Search for the cell housing the specified text and yield its [x, y] center coordinate. 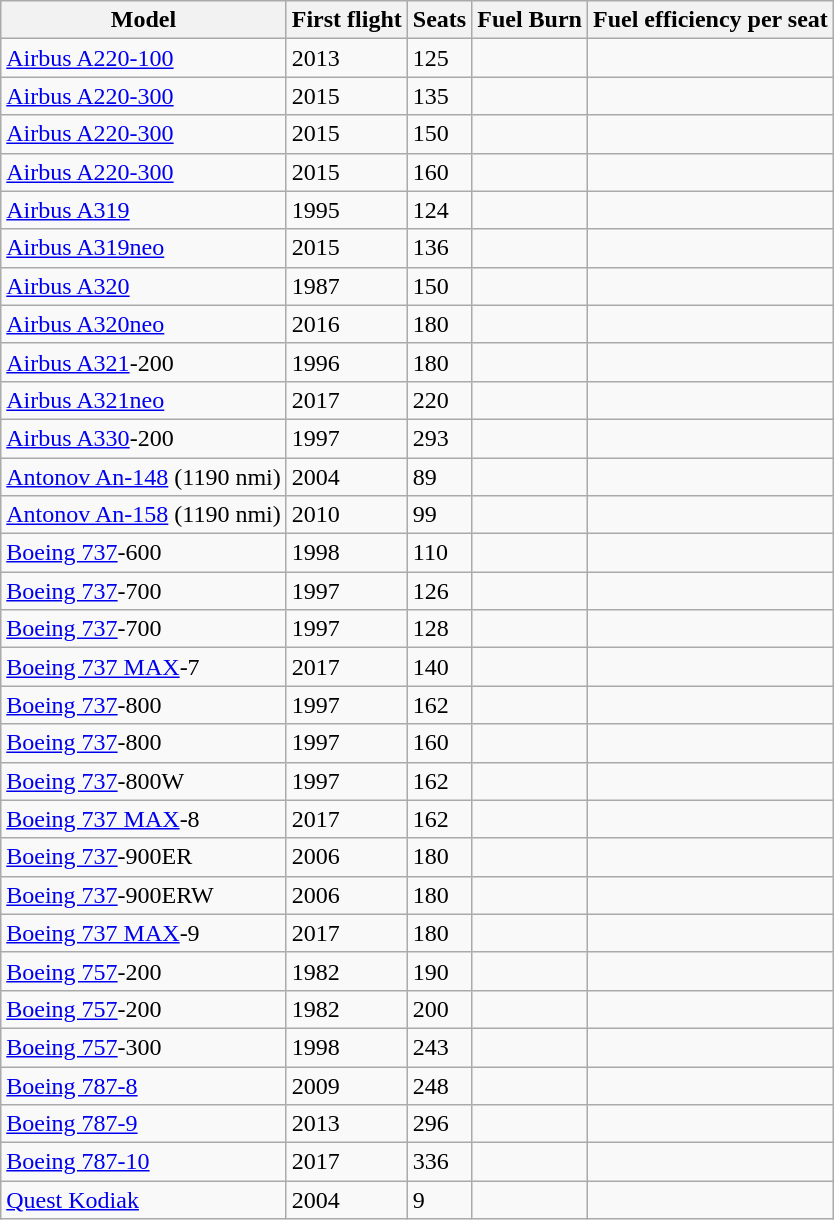
220 [439, 400]
Boeing 737 MAX-7 [144, 667]
Seats [439, 20]
248 [439, 1085]
Boeing 737-600 [144, 553]
Boeing 787-9 [144, 1124]
293 [439, 438]
Airbus A220-100 [144, 58]
Boeing 787-8 [144, 1085]
1996 [346, 362]
Boeing 737-900ERW [144, 895]
Fuel Burn [530, 20]
125 [439, 58]
1995 [346, 210]
140 [439, 667]
Boeing 737 MAX-8 [144, 819]
Airbus A321neo [144, 400]
190 [439, 971]
2010 [346, 515]
Airbus A319neo [144, 248]
110 [439, 553]
Fuel efficiency per seat [710, 20]
1987 [346, 286]
Boeing 737-800W [144, 781]
2009 [346, 1085]
136 [439, 248]
First flight [346, 20]
124 [439, 210]
Boeing 757-300 [144, 1047]
Airbus A320 [144, 286]
135 [439, 96]
243 [439, 1047]
Boeing 787-10 [144, 1162]
Boeing 737-900ER [144, 857]
Airbus A321-200 [144, 362]
126 [439, 591]
128 [439, 629]
200 [439, 1009]
Airbus A330-200 [144, 438]
Antonov An-148 (1190 nmi) [144, 477]
Airbus A320neo [144, 324]
Antonov An-158 (1190 nmi) [144, 515]
Quest Kodiak [144, 1200]
296 [439, 1124]
Boeing 737 MAX-9 [144, 933]
9 [439, 1200]
Model [144, 20]
Airbus A319 [144, 210]
336 [439, 1162]
2016 [346, 324]
89 [439, 477]
99 [439, 515]
